Capture the cell that displays the provided text and extract its [x, y] central coordinate. 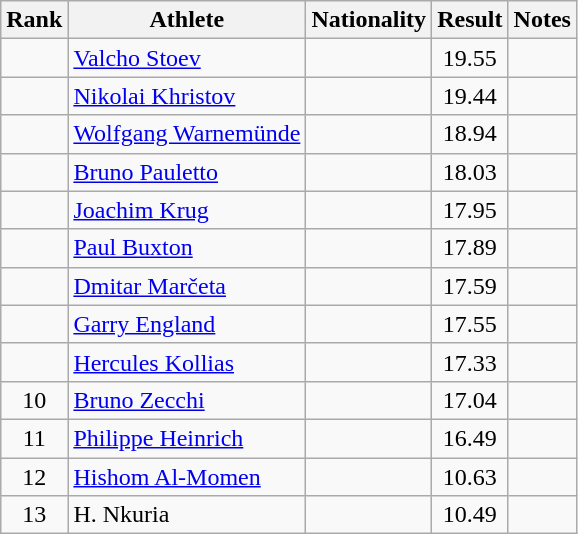
Philippe Heinrich [187, 438]
Wolfgang Warnemünde [187, 134]
Rank [34, 20]
19.44 [470, 96]
19.55 [470, 58]
18.03 [470, 172]
Valcho Stoev [187, 58]
Paul Buxton [187, 248]
17.95 [470, 210]
Hercules Kollias [187, 362]
18.94 [470, 134]
17.59 [470, 286]
Joachim Krug [187, 210]
Notes [542, 20]
13 [34, 515]
11 [34, 438]
16.49 [470, 438]
Result [470, 20]
10.49 [470, 515]
17.33 [470, 362]
Bruno Pauletto [187, 172]
12 [34, 477]
Garry England [187, 324]
Nikolai Khristov [187, 96]
17.04 [470, 400]
Nationality [369, 20]
10 [34, 400]
17.55 [470, 324]
Dmitar Marčeta [187, 286]
10.63 [470, 477]
Bruno Zecchi [187, 400]
17.89 [470, 248]
Hishom Al-Momen [187, 477]
H. Nkuria [187, 515]
Athlete [187, 20]
